Detect which cell encompasses the target text, then output its (x, y) center coordinate. 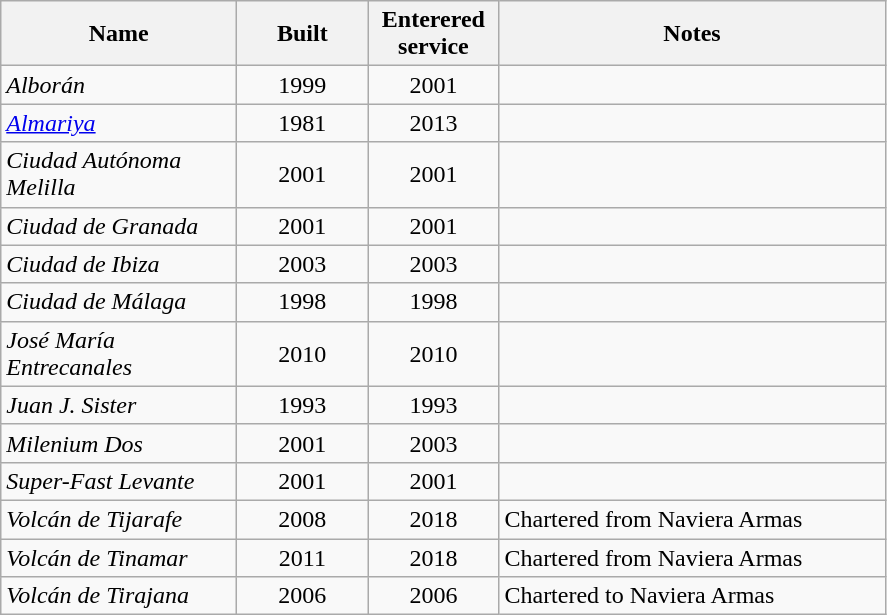
Volcán de Tijarafe (119, 519)
Ciudad de Málaga (119, 302)
2008 (302, 519)
Enterered service (434, 34)
Alborán (119, 85)
Juan J. Sister (119, 405)
Notes (692, 34)
José María Entrecanales (119, 354)
1999 (302, 85)
Name (119, 34)
Volcán de Tinamar (119, 557)
Volcán de Tirajana (119, 596)
Built (302, 34)
Ciudad Autónoma Melilla (119, 174)
2011 (302, 557)
Ciudad de Ibiza (119, 264)
Ciudad de Granada (119, 226)
Almariya (119, 123)
Milenium Dos (119, 443)
1981 (302, 123)
Super-Fast Levante (119, 481)
Chartered to Naviera Armas (692, 596)
2013 (434, 123)
